Determine the (x, y) coordinate at the center of the cell enclosing the given text.  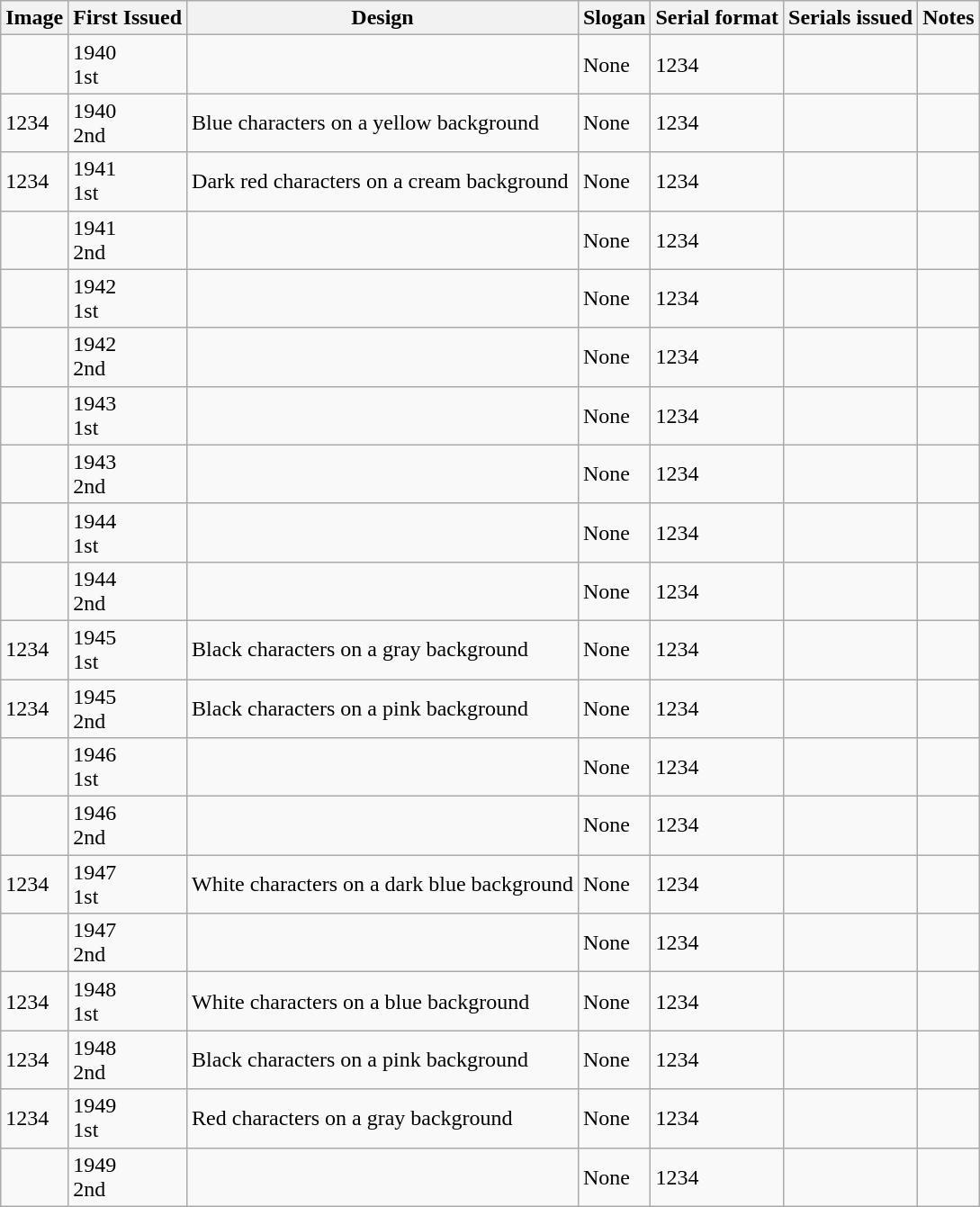
Serial format (717, 18)
19441st (128, 533)
19442nd (128, 590)
19472nd (128, 943)
Image (34, 18)
Blue characters on a yellow background (383, 122)
White characters on a blue background (383, 1001)
19461st (128, 767)
19482nd (128, 1060)
19432nd (128, 473)
Black characters on a gray background (383, 650)
19471st (128, 884)
First Issued (128, 18)
19412nd (128, 239)
19492nd (128, 1177)
19431st (128, 416)
Notes (949, 18)
19451st (128, 650)
Dark red characters on a cream background (383, 182)
19491st (128, 1118)
19422nd (128, 356)
19452nd (128, 707)
19462nd (128, 826)
19421st (128, 299)
19411st (128, 182)
Serials issued (851, 18)
19481st (128, 1001)
19401st (128, 65)
Red characters on a gray background (383, 1118)
Design (383, 18)
White characters on a dark blue background (383, 884)
19402nd (128, 122)
Slogan (614, 18)
